Determine the [X, Y] coordinate at the center of the cell enclosing the given text.  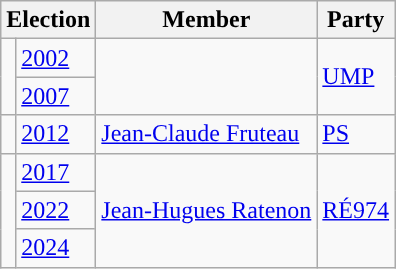
Party [356, 20]
Election [48, 20]
2012 [56, 134]
Jean-Claude Fruteau [206, 134]
PS [356, 134]
2002 [56, 58]
2024 [56, 248]
RÉ974 [356, 210]
Member [206, 20]
UMP [356, 77]
Jean-Hugues Ratenon [206, 210]
2017 [56, 172]
2022 [56, 210]
2007 [56, 96]
